Provide the [x, y] coordinate of the cell's center where the given text is located.  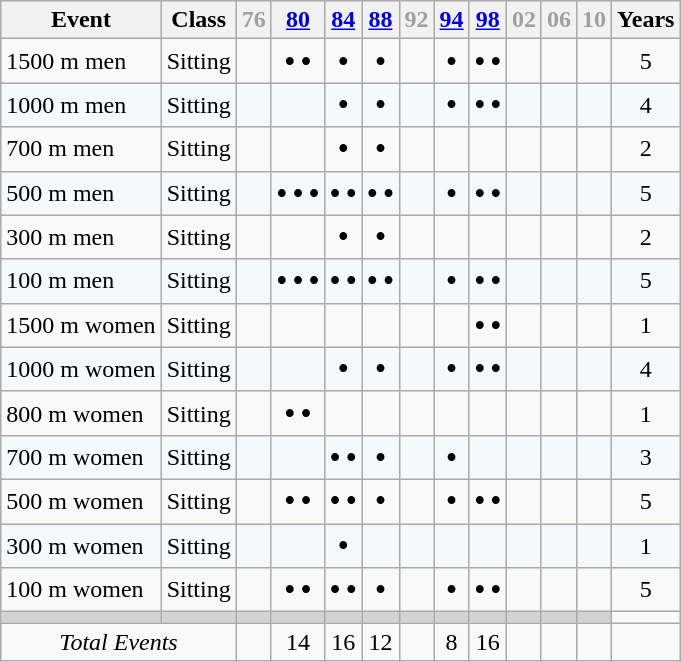
06 [558, 20]
10 [594, 20]
76 [254, 20]
94 [452, 20]
100 m women [81, 590]
Class [198, 20]
1000 m women [81, 369]
Event [81, 20]
3 [646, 457]
700 m women [81, 457]
300 m women [81, 546]
02 [524, 20]
500 m women [81, 501]
Total Events [118, 642]
1500 m women [81, 325]
88 [380, 20]
100 m men [81, 281]
700 m men [81, 149]
80 [298, 20]
1000 m men [81, 105]
92 [416, 20]
8 [452, 642]
84 [344, 20]
1500 m men [81, 61]
Years [646, 20]
98 [488, 20]
12 [380, 642]
300 m men [81, 237]
14 [298, 642]
800 m women [81, 413]
500 m men [81, 193]
